Pinpoint the cell where the given text exists, returning its [x, y] midpoint coordinate. 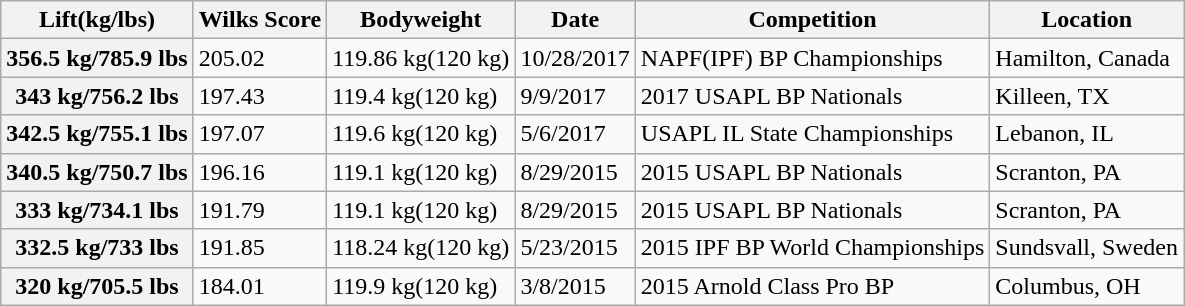
196.16 [260, 172]
332.5 kg/733 lbs [97, 248]
333 kg/734.1 lbs [97, 210]
342.5 kg/755.1 lbs [97, 134]
Hamilton, Canada [1087, 58]
3/8/2015 [575, 286]
118.24 kg(120 kg) [421, 248]
Wilks Score [260, 20]
191.79 [260, 210]
Location [1087, 20]
Columbus, OH [1087, 286]
119.86 kg(120 kg) [421, 58]
NAPF(IPF) BP Championships [812, 58]
197.07 [260, 134]
184.01 [260, 286]
320 kg/705.5 lbs [97, 286]
343 kg/756.2 lbs [97, 96]
197.43 [260, 96]
119.4 kg(120 kg) [421, 96]
9/9/2017 [575, 96]
356.5 kg/785.9 lbs [97, 58]
Date [575, 20]
10/28/2017 [575, 58]
Lift(kg/lbs) [97, 20]
119.6 kg(120 kg) [421, 134]
Sundsvall, Sweden [1087, 248]
2015 Arnold Class Pro BP [812, 286]
205.02 [260, 58]
5/6/2017 [575, 134]
USAPL IL State Championships [812, 134]
2017 USAPL BP Nationals [812, 96]
Competition [812, 20]
119.9 kg(120 kg) [421, 286]
340.5 kg/750.7 lbs [97, 172]
Killeen, TX [1087, 96]
5/23/2015 [575, 248]
2015 IPF BP World Championships [812, 248]
191.85 [260, 248]
Lebanon, IL [1087, 134]
Bodyweight [421, 20]
